Locate the cell with the specified text and output its [X, Y] center coordinate. 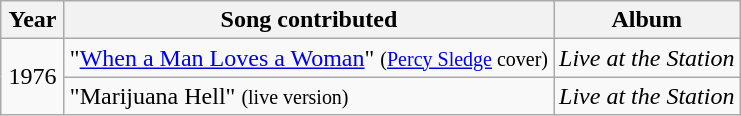
Year [33, 20]
"When a Man Loves a Woman" (Percy Sledge cover) [308, 58]
"Marijuana Hell" (live version) [308, 96]
1976 [33, 77]
Song contributed [308, 20]
Album [647, 20]
